Search for the cell housing the specified text and yield its (X, Y) center coordinate. 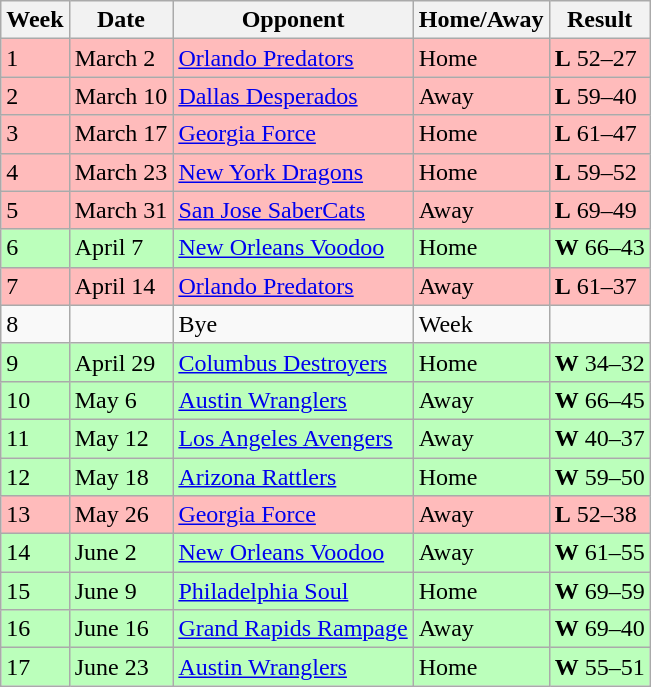
15 (35, 591)
L 59–40 (600, 96)
W 34–32 (600, 362)
Bye (293, 324)
13 (35, 515)
5 (35, 210)
6 (35, 248)
W 59–50 (600, 477)
Columbus Destroyers (293, 362)
May 12 (121, 438)
June 23 (121, 667)
Los Angeles Avengers (293, 438)
W 69–40 (600, 629)
12 (35, 477)
L 52–27 (600, 58)
Dallas Desperados (293, 96)
May 6 (121, 400)
Opponent (293, 20)
New York Dragons (293, 172)
Home/Away (481, 20)
May 18 (121, 477)
June 2 (121, 553)
March 10 (121, 96)
10 (35, 400)
W 40–37 (600, 438)
W 66–45 (600, 400)
April 14 (121, 286)
W 66–43 (600, 248)
8 (35, 324)
April 29 (121, 362)
3 (35, 134)
San Jose SaberCats (293, 210)
June 9 (121, 591)
14 (35, 553)
Philadelphia Soul (293, 591)
9 (35, 362)
Result (600, 20)
May 26 (121, 515)
L 61–47 (600, 134)
Date (121, 20)
L 52–38 (600, 515)
Arizona Rattlers (293, 477)
4 (35, 172)
L 61–37 (600, 286)
March 17 (121, 134)
L 69–49 (600, 210)
W 55–51 (600, 667)
Grand Rapids Rampage (293, 629)
March 23 (121, 172)
7 (35, 286)
16 (35, 629)
W 61–55 (600, 553)
June 16 (121, 629)
17 (35, 667)
March 2 (121, 58)
April 7 (121, 248)
11 (35, 438)
W 69–59 (600, 591)
L 59–52 (600, 172)
2 (35, 96)
March 31 (121, 210)
1 (35, 58)
